Determine the [X, Y] coordinate at the center of the cell enclosing the given text.  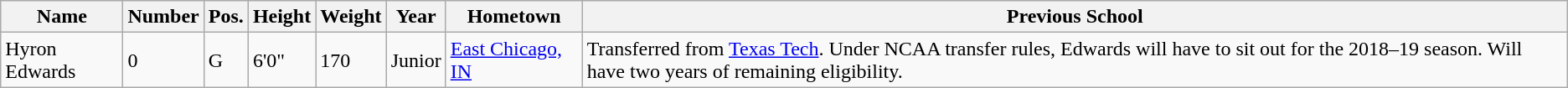
East Chicago, IN [514, 60]
Weight [351, 17]
G [226, 60]
Height [281, 17]
0 [163, 60]
170 [351, 60]
Junior [415, 60]
Hometown [514, 17]
6'0" [281, 60]
Previous School [1075, 17]
Year [415, 17]
Name [62, 17]
Pos. [226, 17]
Number [163, 17]
Hyron Edwards [62, 60]
